Find where the given text appears and provide that cell's center as (X, Y) coordinate. 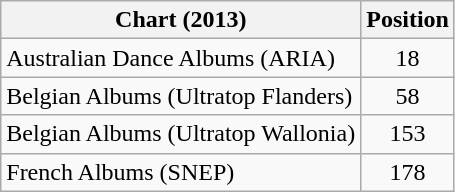
Chart (2013) (181, 20)
Position (408, 20)
Belgian Albums (Ultratop Wallonia) (181, 134)
58 (408, 96)
Australian Dance Albums (ARIA) (181, 58)
178 (408, 172)
153 (408, 134)
18 (408, 58)
French Albums (SNEP) (181, 172)
Belgian Albums (Ultratop Flanders) (181, 96)
